Search for the cell housing the specified text and yield its (x, y) center coordinate. 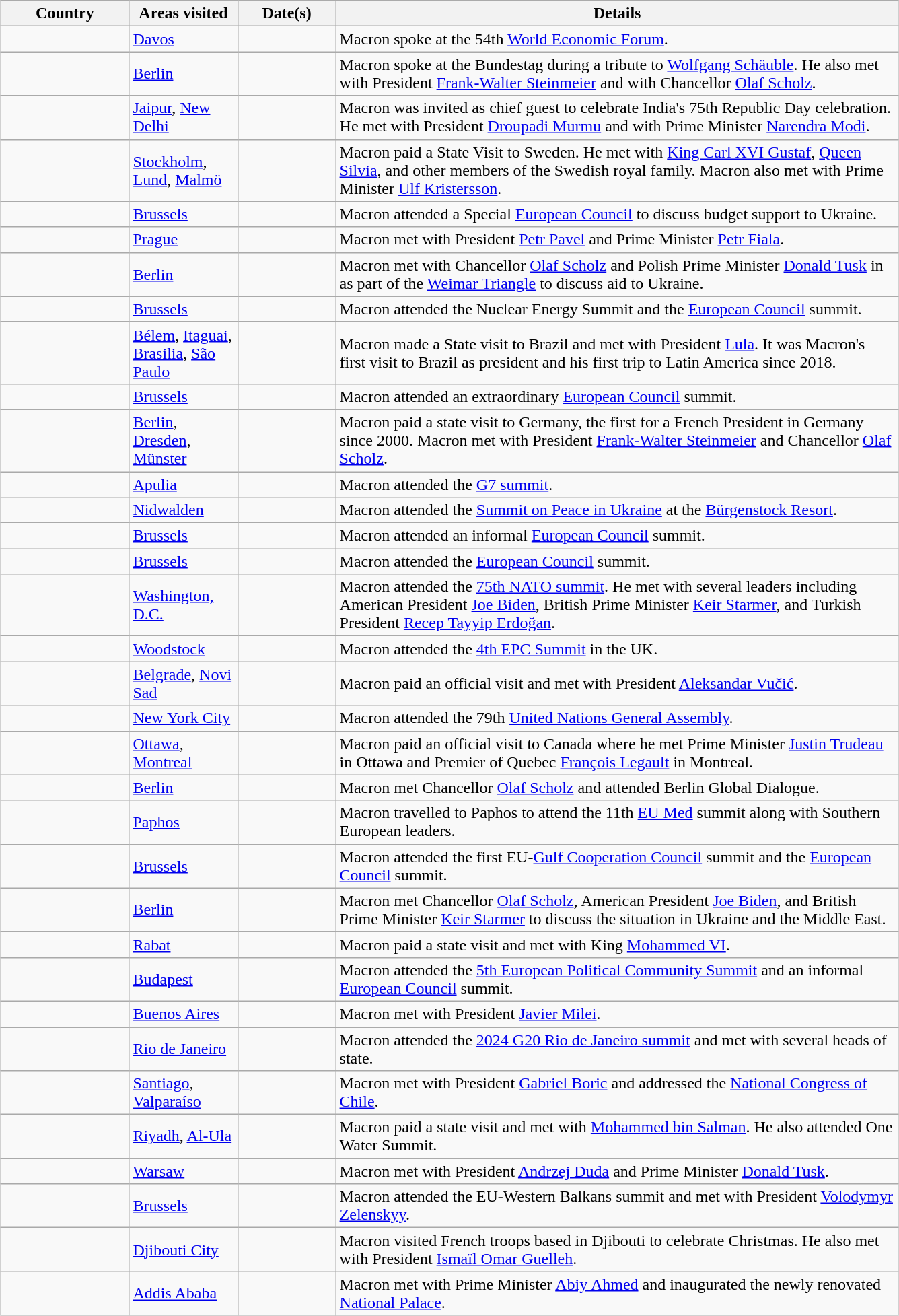
Woodstock (183, 649)
Warsaw (183, 1171)
Macron paid an official visit to Canada where he met Prime Minister Justin Trudeau in Ottawa and Premier of Quebec François Legault in Montreal. (617, 753)
Addis Ababa (183, 1294)
Djibouti City (183, 1249)
Davos (183, 39)
Macron attended the 2024 G20 Rio de Janeiro summit and met with several heads of state. (617, 1049)
Macron met Chancellor Olaf Scholz and attended Berlin Global Dialogue. (617, 788)
Macron attended a Special European Council to discuss budget support to Ukraine. (617, 214)
Paphos (183, 823)
Budapest (183, 979)
Jaipur, New Delhi (183, 117)
Macron met with President Andrzej Duda and Prime Minister Donald Tusk. (617, 1171)
Macron paid an official visit and met with President Aleksandar Vučić. (617, 684)
Macron paid a state visit and met with Mohammed bin Salman. He also attended One Water Summit. (617, 1136)
Macron attended the Summit on Peace in Ukraine at the Bürgenstock Resort. (617, 510)
Belgrade, Novi Sad (183, 684)
Macron attended the first EU-Gulf Cooperation Council summit and the European Council summit. (617, 866)
Macron met with Chancellor Olaf Scholz and Polish Prime Minister Donald Tusk in as part of the Weimar Triangle to discuss aid to Ukraine. (617, 275)
Date(s) (287, 13)
Macron attended the 5th European Political Community Summit and an informal European Council summit. (617, 979)
Macron paid a state visit and met with King Mohammed VI. (617, 944)
Rio de Janeiro (183, 1049)
Apulia (183, 484)
Macron met with Prime Minister Abiy Ahmed and inaugurated the newly renovated National Palace. (617, 1294)
Nidwalden (183, 510)
Buenos Aires (183, 1014)
Macron spoke at the 54th World Economic Forum. (617, 39)
Berlin, Dresden, Münster (183, 440)
Riyadh, Al-Ula (183, 1136)
Areas visited (183, 13)
Macron attended the Nuclear Energy Summit and the European Council summit. (617, 309)
Macron attended the European Council summit. (617, 561)
Details (617, 13)
Prague (183, 240)
New York City (183, 718)
Macron attended the G7 summit. (617, 484)
Macron attended an extraordinary European Council summit. (617, 396)
Macron attended an informal European Council summit. (617, 536)
Macron attended the 4th EPC Summit in the UK. (617, 649)
Macron met with President Gabriel Boric and addressed the National Congress of Chile. (617, 1093)
Macron met with President Petr Pavel and Prime Minister Petr Fiala. (617, 240)
Macron travelled to Paphos to attend the 11th EU Med summit along with Southern European leaders. (617, 823)
Macron visited French troops based in Djibouti to celebrate Christmas. He also met with President Ismaïl Omar Guelleh. (617, 1249)
Stockholm, Lund, Malmö (183, 170)
Country (65, 13)
Macron attended the 79th United Nations General Assembly. (617, 718)
Rabat (183, 944)
Santiago, Valparaíso (183, 1093)
Macron met with President Javier Milei. (617, 1014)
Washington, D.C. (183, 605)
Bélem, Itaguai, Brasilia, São Paulo (183, 353)
Macron attended the EU-Western Balkans summit and met with President Volodymyr Zelenskyy. (617, 1206)
Ottawa, Montreal (183, 753)
